Identify which cell holds the provided text, then report its [x, y] central coordinate. 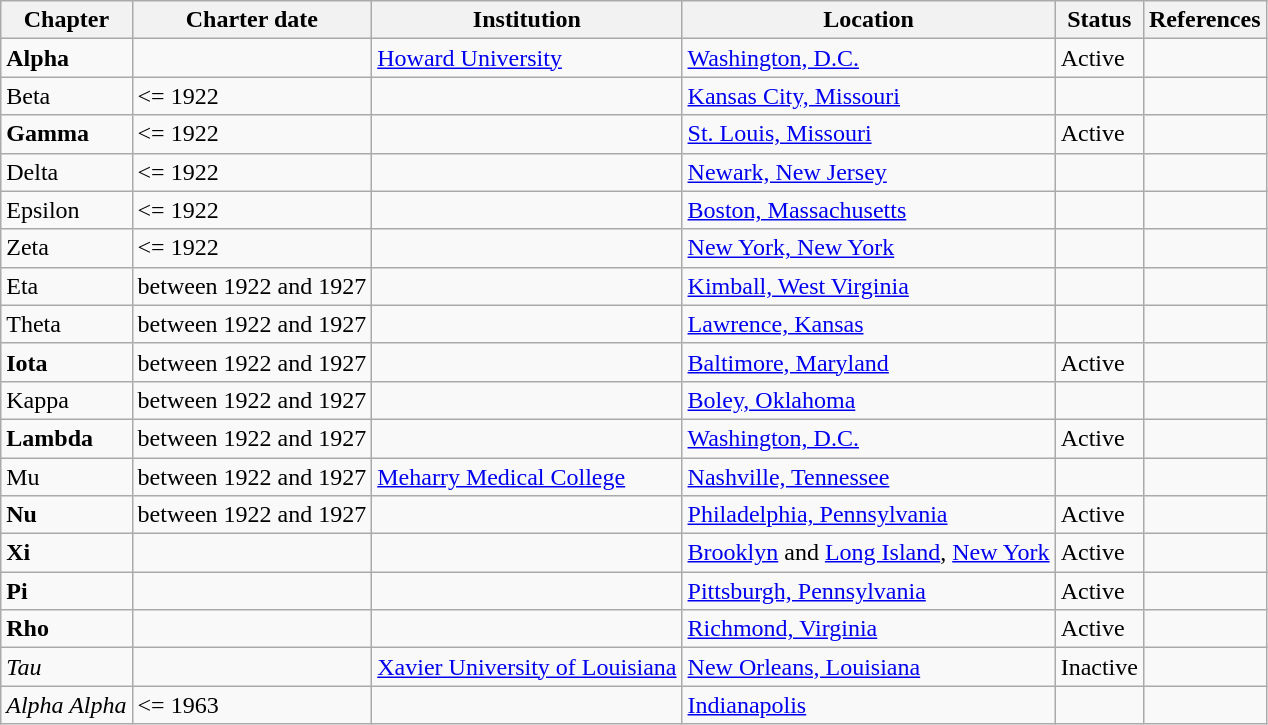
Newark, New Jersey [868, 172]
Mu [66, 477]
New York, New York [868, 248]
Baltimore, Maryland [868, 362]
<= 1963 [252, 705]
Institution [527, 20]
Location [868, 20]
Inactive [1099, 667]
Lawrence, Kansas [868, 324]
St. Louis, Missouri [868, 134]
Tau [66, 667]
Status [1099, 20]
Indianapolis [868, 705]
Delta [66, 172]
Brooklyn and Long Island, New York [868, 553]
Eta [66, 286]
Nashville, Tennessee [868, 477]
Xavier University of Louisiana [527, 667]
Kansas City, Missouri [868, 96]
Xi [66, 553]
Alpha Alpha [66, 705]
Gamma [66, 134]
Kappa [66, 400]
Pi [66, 591]
Richmond, Virginia [868, 629]
Rho [66, 629]
Alpha [66, 58]
Epsilon [66, 210]
Boley, Oklahoma [868, 400]
Theta [66, 324]
Charter date [252, 20]
Philadelphia, Pennsylvania [868, 515]
Meharry Medical College [527, 477]
Iota [66, 362]
References [1204, 20]
Pittsburgh, Pennsylvania [868, 591]
Zeta [66, 248]
Nu [66, 515]
Howard University [527, 58]
New Orleans, Louisiana [868, 667]
Lambda [66, 438]
Kimball, West Virginia [868, 286]
Boston, Massachusetts [868, 210]
Beta [66, 96]
Chapter [66, 20]
